Return the (X, Y) coordinate for the center point of the cell that contains the specified text.  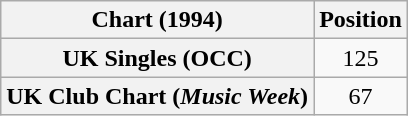
125 (361, 58)
Chart (1994) (158, 20)
67 (361, 96)
Position (361, 20)
UK Singles (OCC) (158, 58)
UK Club Chart (Music Week) (158, 96)
